Find where the given text appears and provide that cell's center as (X, Y) coordinate. 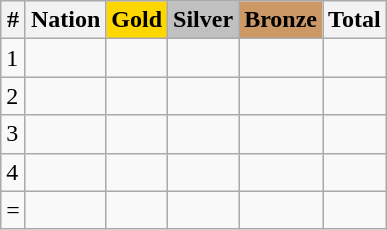
Nation (65, 20)
3 (14, 134)
Bronze (281, 20)
4 (14, 172)
# (14, 20)
= (14, 210)
Gold (137, 20)
Silver (204, 20)
Total (355, 20)
2 (14, 96)
1 (14, 58)
